Output the (x, y) coordinate of the center of the cell containing the given text.  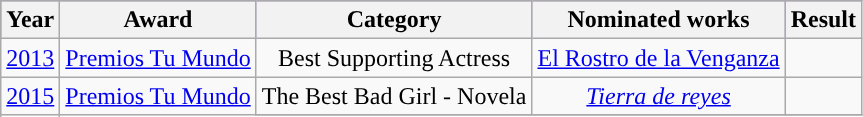
Category (394, 20)
Year (30, 20)
2015 (30, 96)
El Rostro de la Venganza (658, 58)
2013 (30, 58)
The Best Bad Girl - Novela (394, 96)
Award (158, 20)
Best Supporting Actress (394, 58)
Nominated works (658, 20)
Result (823, 20)
Tierra de reyes (658, 96)
